Locate the cell with the specified text and output its [x, y] center coordinate. 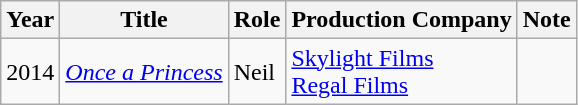
2014 [30, 72]
Production Company [402, 20]
Year [30, 20]
Title [144, 20]
Once a Princess [144, 72]
Role [257, 20]
Skylight FilmsRegal Films [402, 72]
Neil [257, 72]
Note [546, 20]
